From the cell containing the given text, extract its center point as [x, y] coordinate. 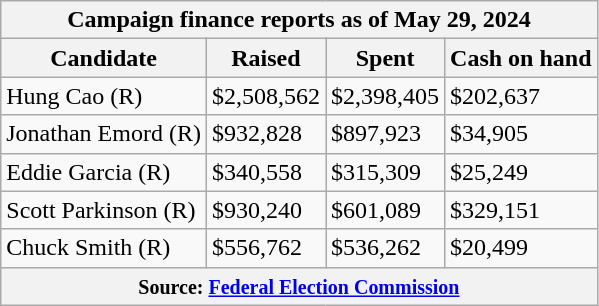
$25,249 [521, 172]
$315,309 [386, 172]
Chuck Smith (R) [104, 248]
Hung Cao (R) [104, 96]
Eddie Garcia (R) [104, 172]
Raised [266, 58]
$601,089 [386, 210]
Campaign finance reports as of May 29, 2024 [299, 20]
Jonathan Emord (R) [104, 134]
$329,151 [521, 210]
Source: Federal Election Commission [299, 286]
$34,905 [521, 134]
Candidate [104, 58]
$930,240 [266, 210]
$20,499 [521, 248]
$932,828 [266, 134]
$2,508,562 [266, 96]
$340,558 [266, 172]
$536,262 [386, 248]
$2,398,405 [386, 96]
$897,923 [386, 134]
$202,637 [521, 96]
Spent [386, 58]
Scott Parkinson (R) [104, 210]
Cash on hand [521, 58]
$556,762 [266, 248]
